Extract the (X, Y) coordinate from the center of the cell holding the provided text.  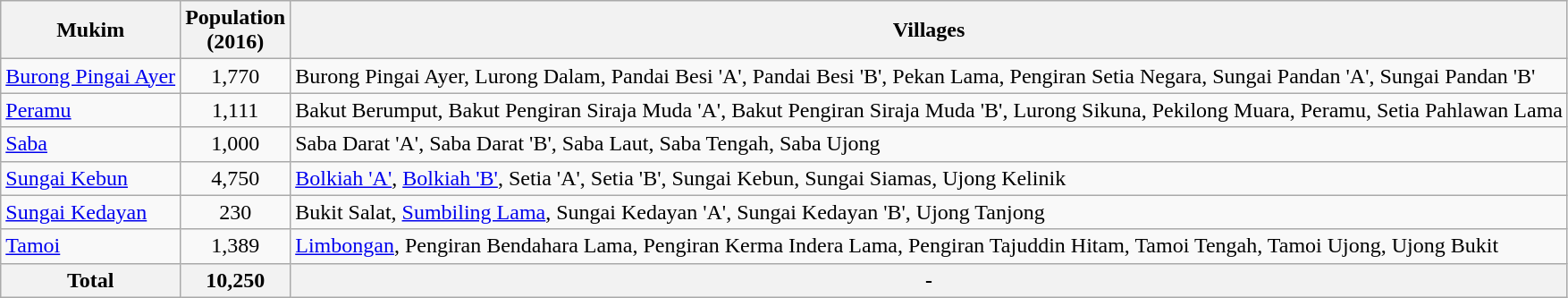
Saba (91, 144)
Peramu (91, 110)
4,750 (236, 178)
1,389 (236, 246)
10,250 (236, 280)
Mukim (91, 30)
- (930, 280)
Saba Darat 'A', Saba Darat 'B', Saba Laut, Saba Tengah, Saba Ujong (930, 144)
Tamoi (91, 246)
Total (91, 280)
Villages (930, 30)
Bakut Berumput, Bakut Pengiran Siraja Muda 'A', Bakut Pengiran Siraja Muda 'B', Lurong Sikuna, Pekilong Muara, Peramu, Setia Pahlawan Lama (930, 110)
1,111 (236, 110)
Bolkiah 'A', Bolkiah 'B', Setia 'A', Setia 'B', Sungai Kebun, Sungai Siamas, Ujong Kelinik (930, 178)
Population(2016) (236, 30)
Sungai Kedayan (91, 212)
Sungai Kebun (91, 178)
Burong Pingai Ayer, Lurong Dalam, Pandai Besi 'A', Pandai Besi 'B', Pekan Lama, Pengiran Setia Negara, Sungai Pandan 'A', Sungai Pandan 'B' (930, 76)
Burong Pingai Ayer (91, 76)
Limbongan, Pengiran Bendahara Lama, Pengiran Kerma Indera Lama, Pengiran Tajuddin Hitam, Tamoi Tengah, Tamoi Ujong, Ujong Bukit (930, 246)
Bukit Salat, Sumbiling Lama, Sungai Kedayan 'A', Sungai Kedayan 'B', Ujong Tanjong (930, 212)
230 (236, 212)
1,770 (236, 76)
1,000 (236, 144)
